Search for the cell housing the specified text and yield its (x, y) center coordinate. 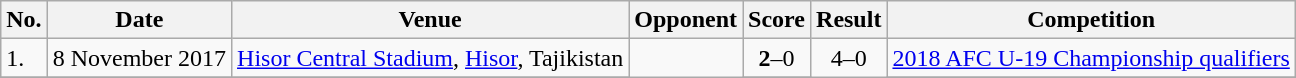
No. (24, 20)
Date (139, 20)
8 November 2017 (139, 58)
2–0 (777, 58)
Competition (1091, 20)
1. (24, 58)
Opponent (686, 20)
Hisor Central Stadium, Hisor, Tajikistan (430, 58)
Result (849, 20)
4–0 (849, 58)
Venue (430, 20)
Score (777, 20)
2018 AFC U-19 Championship qualifiers (1091, 58)
